Find where the given text appears and provide that cell's center as [x, y] coordinate. 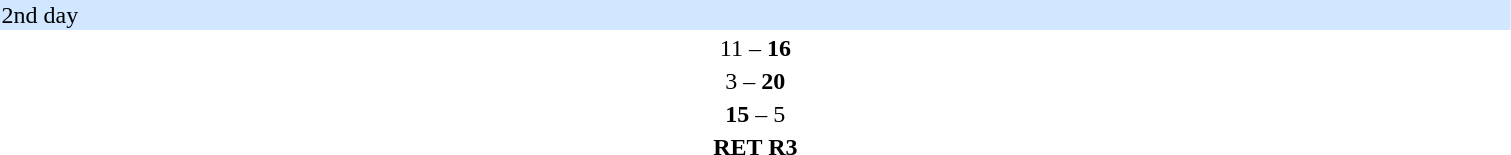
3 – 20 [756, 81]
2nd day [756, 15]
11 – 16 [756, 48]
15 – 5 [756, 114]
